For the text-containing cell, return its midpoint in (X, Y) coordinate format. 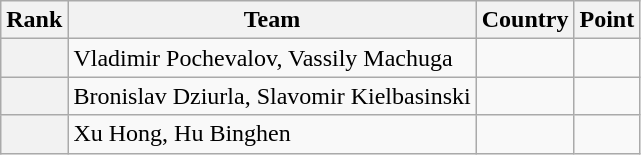
Xu Hong, Hu Binghen (272, 134)
Team (272, 20)
Bronislav Dziurla, Slavomir Kielbasinski (272, 96)
Rank (34, 20)
Vladimir Pochevalov, Vassily Machuga (272, 58)
Country (525, 20)
Point (607, 20)
